Output the (X, Y) coordinate of the center of the cell containing the given text.  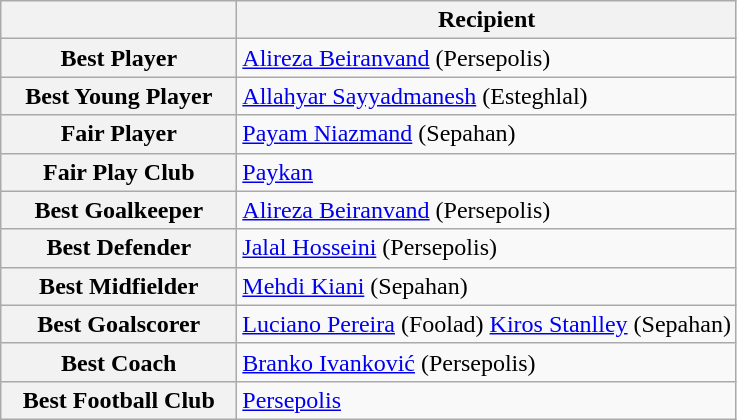
Branko Ivanković (Persepolis) (487, 362)
Best Player (119, 58)
Allahyar Sayyadmanesh (Esteghlal) (487, 96)
Best Midfielder (119, 286)
Best Football Club (119, 400)
Persepolis (487, 400)
Best Defender (119, 248)
Best Young Player (119, 96)
Recipient (487, 20)
Paykan (487, 172)
Best Coach (119, 362)
Best Goalscorer (119, 324)
Luciano Pereira (Foolad) Kiros Stanlley (Sepahan) (487, 324)
Fair Player (119, 134)
Best Goalkeeper (119, 210)
Jalal Hosseini (Persepolis) (487, 248)
Payam Niazmand (Sepahan) (487, 134)
Fair Play Club (119, 172)
Mehdi Kiani (Sepahan) (487, 286)
